Find where the given text appears and provide that cell's center as (x, y) coordinate. 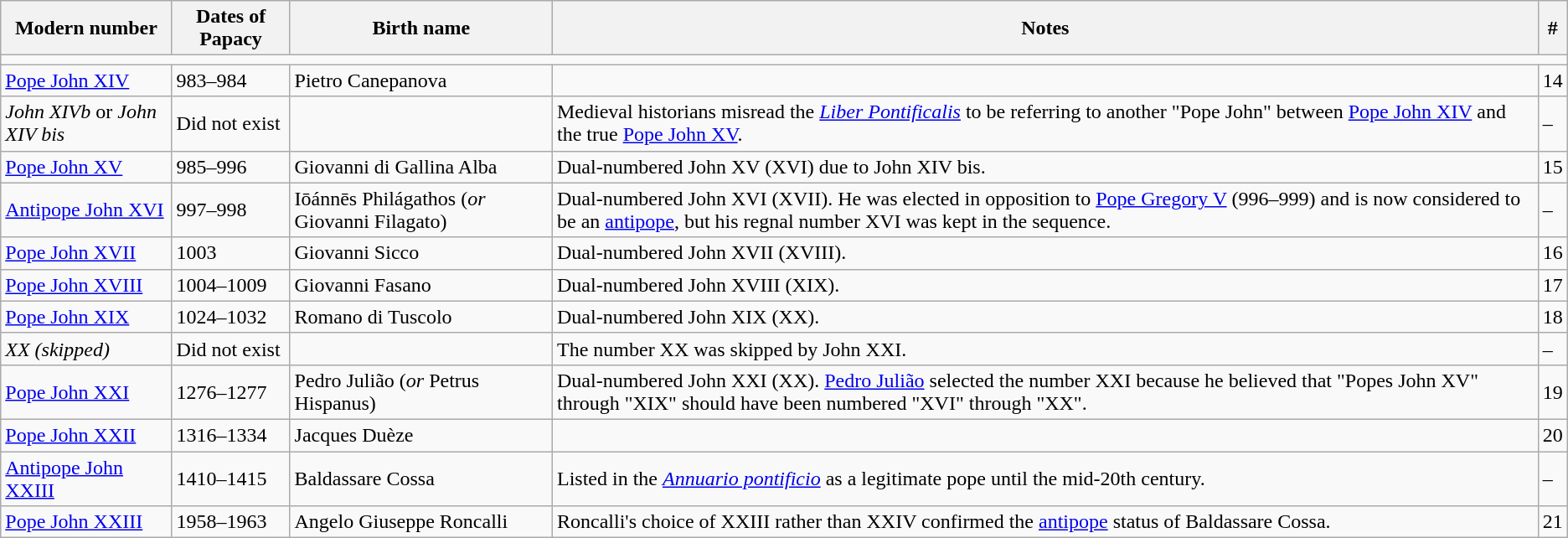
1003 (231, 253)
Pope John XVIII (86, 285)
Pietro Canepanova (420, 80)
Pope John XXIII (86, 522)
Antipope John XXIII (86, 478)
Birth name (420, 28)
The number XX was skipped by John XXI. (1045, 349)
XX (skipped) (86, 349)
Giovanni Sicco (420, 253)
1958–1963 (231, 522)
Listed in the Annuario pontificio as a legitimate pope until the mid-20th century. (1045, 478)
Baldassare Cossa (420, 478)
Medieval historians misread the Liber Pontificalis to be referring to another "Pope John" between Pope John XIV and the true Pope John XV. (1045, 124)
Pope John XIX (86, 317)
Modern number (86, 28)
# (1553, 28)
983–984 (231, 80)
Angelo Giuseppe Roncalli (420, 522)
1024–1032 (231, 317)
Jacques Duèze (420, 435)
Giovanni di Gallina Alba (420, 167)
20 (1553, 435)
Dual-numbered John XIX (XX). (1045, 317)
Iōánnēs Philágathos (or Giovanni Filagato) (420, 210)
Dual-numbered John XVIII (XIX). (1045, 285)
Dual-numbered John XV (XVI) due to John XIV bis. (1045, 167)
14 (1553, 80)
Romano di Tuscolo (420, 317)
Roncalli's choice of XXIII rather than XXIV confirmed the antipope status of Baldassare Cossa. (1045, 522)
17 (1553, 285)
15 (1553, 167)
985–996 (231, 167)
1004–1009 (231, 285)
Notes (1045, 28)
Pope John XXI (86, 392)
19 (1553, 392)
1316–1334 (231, 435)
1410–1415 (231, 478)
Giovanni Fasano (420, 285)
Antipope John XVI (86, 210)
Pope John XVII (86, 253)
1276–1277 (231, 392)
Dates of Papacy (231, 28)
Dual-numbered John XVII (XVIII). (1045, 253)
16 (1553, 253)
Pope John XIV (86, 80)
Pope John XV (86, 167)
Pope John XXII (86, 435)
997–998 (231, 210)
Pedro Julião (or Petrus Hispanus) (420, 392)
John XIVb or John XIV bis (86, 124)
21 (1553, 522)
18 (1553, 317)
